Detect which cell encompasses the target text, then output its (x, y) center coordinate. 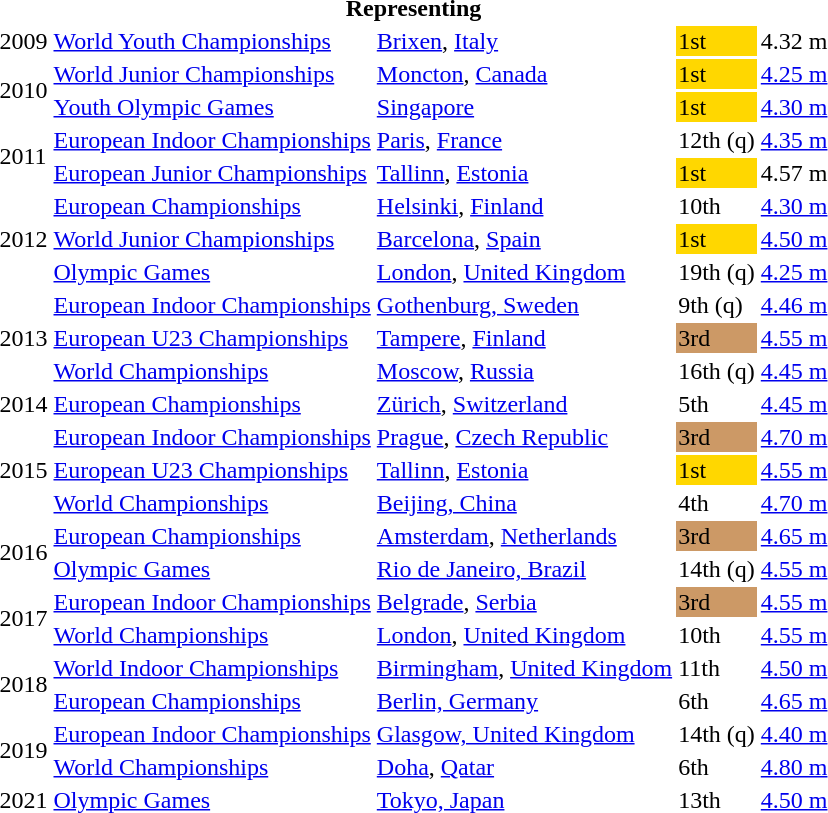
4th (717, 503)
Belgrade, Serbia (524, 602)
Rio de Janeiro, Brazil (524, 569)
Youth Olympic Games (212, 107)
9th (q) (717, 305)
Helsinki, Finland (524, 206)
Prague, Czech Republic (524, 437)
World Youth Championships (212, 41)
Barcelona, Spain (524, 239)
Paris, France (524, 140)
World Indoor Championships (212, 668)
5th (717, 404)
Glasgow, United Kingdom (524, 734)
12th (q) (717, 140)
European Junior Championships (212, 173)
19th (q) (717, 272)
11th (717, 668)
16th (q) (717, 371)
Birmingham, United Kingdom (524, 668)
Doha, Qatar (524, 767)
Berlin, Germany (524, 701)
Gothenburg, Sweden (524, 305)
Moscow, Russia (524, 371)
Beijing, China (524, 503)
Brixen, Italy (524, 41)
Amsterdam, Netherlands (524, 536)
Tampere, Finland (524, 338)
Moncton, Canada (524, 74)
Singapore (524, 107)
Zürich, Switzerland (524, 404)
